Scan for the cell matching the given text and deliver its [x, y] coordinate at center. 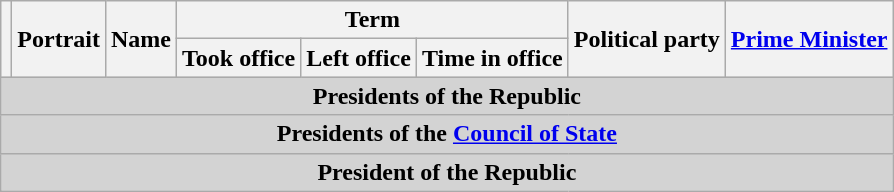
Presidents of the Republic [447, 96]
Name [140, 39]
Time in office [492, 58]
Presidents of the Council of State [447, 134]
Prime Minister [809, 39]
Term [373, 20]
President of the Republic [447, 172]
Political party [646, 39]
Portrait [59, 39]
Took office [239, 58]
Left office [359, 58]
